Detect which cell encompasses the target text, then output its (x, y) center coordinate. 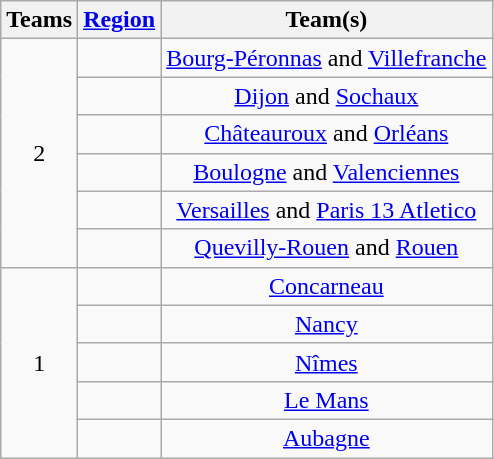
Region (120, 20)
Nancy (326, 324)
Aubagne (326, 438)
Teams (40, 20)
Concarneau (326, 286)
Nîmes (326, 362)
Dijon and Sochaux (326, 96)
Quevilly-Rouen and Rouen (326, 248)
Versailles and Paris 13 Atletico (326, 210)
1 (40, 362)
2 (40, 153)
Boulogne and Valenciennes (326, 172)
Le Mans (326, 400)
Châteauroux and Orléans (326, 134)
Bourg-Péronnas and Villefranche (326, 58)
Team(s) (326, 20)
